Return (X, Y) of the center of cell containing provided text 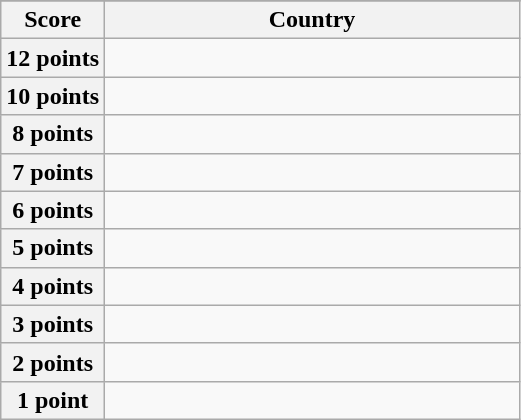
Score (53, 20)
4 points (53, 286)
12 points (53, 58)
6 points (53, 210)
10 points (53, 96)
2 points (53, 362)
5 points (53, 248)
7 points (53, 172)
1 point (53, 400)
3 points (53, 324)
8 points (53, 134)
Country (312, 20)
